Return the [X, Y] coordinate for the center point of the cell that contains the specified text.  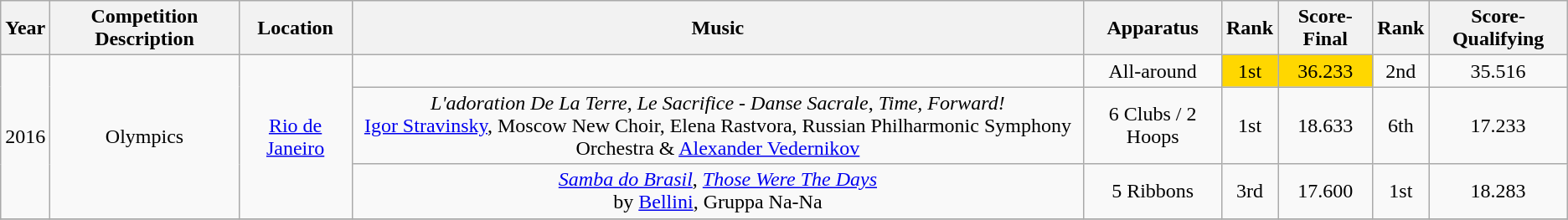
Music [718, 28]
Samba do Brasil, Those Were The Days by Bellini, Gruppa Na-Na [718, 191]
18.633 [1325, 125]
Rio de Janeiro [295, 137]
35.516 [1498, 71]
Competition Description [144, 28]
36.233 [1325, 71]
Olympics [144, 137]
3rd [1250, 191]
Year [25, 28]
All-around [1153, 71]
5 Ribbons [1153, 191]
2nd [1400, 71]
6 Clubs / 2 Hoops [1153, 125]
Apparatus [1153, 28]
6th [1400, 125]
Location [295, 28]
Score-Qualifying [1498, 28]
17.600 [1325, 191]
Score-Final [1325, 28]
18.283 [1498, 191]
2016 [25, 137]
17.233 [1498, 125]
